Return the [x, y] coordinate for the center point of the cell that contains the specified text.  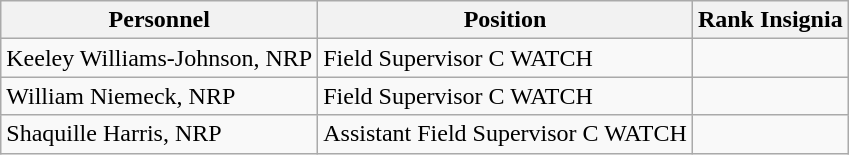
William Niemeck, NRP [160, 96]
Keeley Williams-Johnson, NRP [160, 58]
Shaquille Harris, NRP [160, 134]
Assistant Field Supervisor C WATCH [506, 134]
Position [506, 20]
Rank Insignia [770, 20]
Personnel [160, 20]
